Return the [X, Y] coordinate for the center point of the cell that contains the specified text.  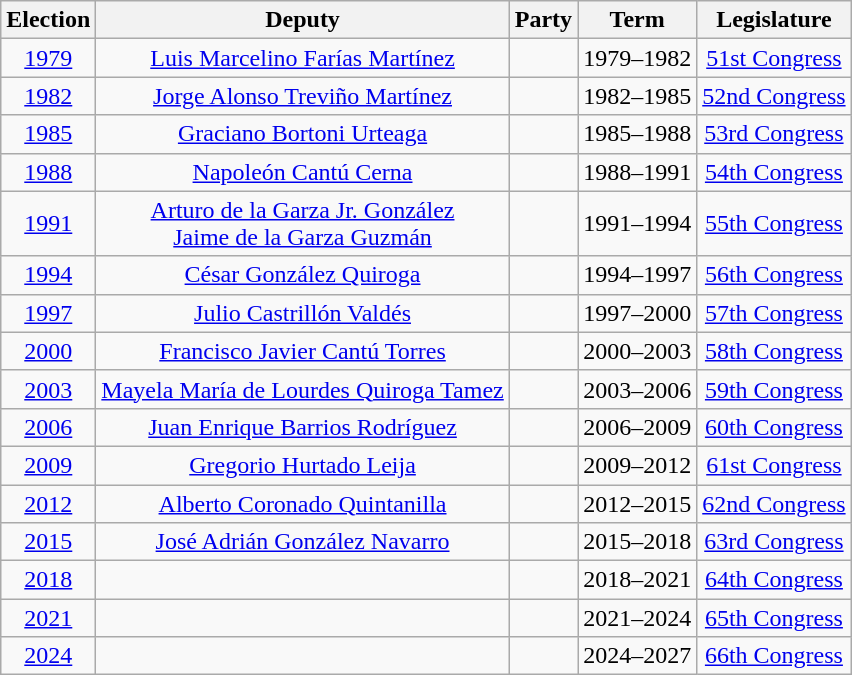
2000–2003 [638, 351]
2006 [48, 427]
1982 [48, 96]
Term [638, 20]
60th Congress [774, 427]
Napoleón Cantú Cerna [302, 172]
Gregorio Hurtado Leija [302, 465]
52nd Congress [774, 96]
61st Congress [774, 465]
1997 [48, 313]
56th Congress [774, 275]
1988–1991 [638, 172]
2003 [48, 389]
58th Congress [774, 351]
2003–2006 [638, 389]
2015 [48, 542]
59th Congress [774, 389]
2009 [48, 465]
1991 [48, 224]
66th Congress [774, 656]
1997–2000 [638, 313]
Party [543, 20]
Election [48, 20]
Graciano Bortoni Urteaga [302, 134]
Mayela María de Lourdes Quiroga Tamez [302, 389]
Arturo de la Garza Jr. GonzálezJaime de la Garza Guzmán [302, 224]
2018–2021 [638, 580]
2021–2024 [638, 618]
1994–1997 [638, 275]
2009–2012 [638, 465]
Legislature [774, 20]
2012 [48, 503]
64th Congress [774, 580]
Deputy [302, 20]
Luis Marcelino Farías Martínez [302, 58]
José Adrián González Navarro [302, 542]
1991–1994 [638, 224]
1985 [48, 134]
2018 [48, 580]
2024 [48, 656]
57th Congress [774, 313]
63rd Congress [774, 542]
2015–2018 [638, 542]
2021 [48, 618]
2024–2027 [638, 656]
65th Congress [774, 618]
1988 [48, 172]
2012–2015 [638, 503]
Francisco Javier Cantú Torres [302, 351]
53rd Congress [774, 134]
51st Congress [774, 58]
Jorge Alonso Treviño Martínez [302, 96]
1979–1982 [638, 58]
1994 [48, 275]
2006–2009 [638, 427]
1985–1988 [638, 134]
Juan Enrique Barrios Rodríguez [302, 427]
54th Congress [774, 172]
César González Quiroga [302, 275]
Julio Castrillón Valdés [302, 313]
Alberto Coronado Quintanilla [302, 503]
62nd Congress [774, 503]
1979 [48, 58]
55th Congress [774, 224]
2000 [48, 351]
1982–1985 [638, 96]
